Output the [x, y] coordinate of the center of the cell containing the given text.  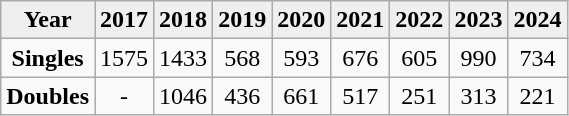
2019 [242, 20]
2017 [124, 20]
1575 [124, 58]
1046 [184, 96]
221 [538, 96]
- [124, 96]
436 [242, 96]
734 [538, 58]
2020 [302, 20]
2023 [478, 20]
Singles [48, 58]
605 [420, 58]
593 [302, 58]
Year [48, 20]
251 [420, 96]
2024 [538, 20]
676 [360, 58]
Doubles [48, 96]
661 [302, 96]
2021 [360, 20]
568 [242, 58]
313 [478, 96]
517 [360, 96]
2022 [420, 20]
1433 [184, 58]
990 [478, 58]
2018 [184, 20]
